Return the (X, Y) coordinate for the center point of the cell that contains the specified text.  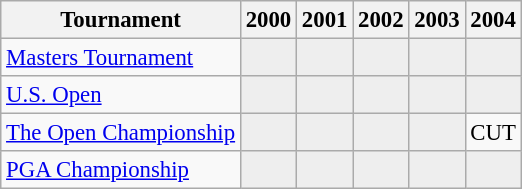
CUT (493, 133)
Masters Tournament (121, 58)
2002 (381, 20)
2003 (437, 20)
Tournament (121, 20)
2000 (268, 20)
2001 (325, 20)
U.S. Open (121, 95)
2004 (493, 20)
The Open Championship (121, 133)
PGA Championship (121, 170)
